Pinpoint the cell where the given text exists, returning its (X, Y) midpoint coordinate. 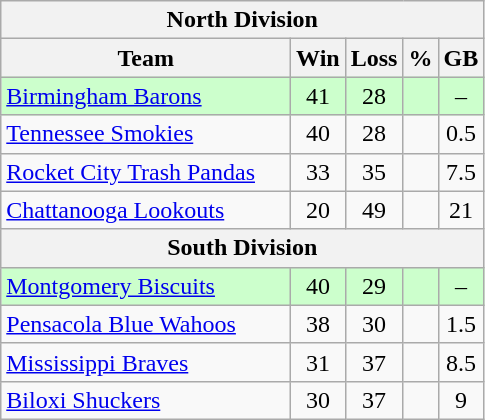
Tennessee Smokies (146, 134)
8.5 (461, 362)
1.5 (461, 324)
Loss (374, 58)
Team (146, 58)
0.5 (461, 134)
Rocket City Trash Pandas (146, 172)
9 (461, 400)
35 (374, 172)
GB (461, 58)
20 (318, 210)
33 (318, 172)
Pensacola Blue Wahoos (146, 324)
Mississippi Braves (146, 362)
Montgomery Biscuits (146, 286)
North Division (242, 20)
Biloxi Shuckers (146, 400)
Win (318, 58)
41 (318, 96)
31 (318, 362)
% (420, 58)
29 (374, 286)
Birmingham Barons (146, 96)
49 (374, 210)
21 (461, 210)
South Division (242, 248)
7.5 (461, 172)
38 (318, 324)
Chattanooga Lookouts (146, 210)
